Provide the [x, y] coordinate of the cell's center where the given text is located.  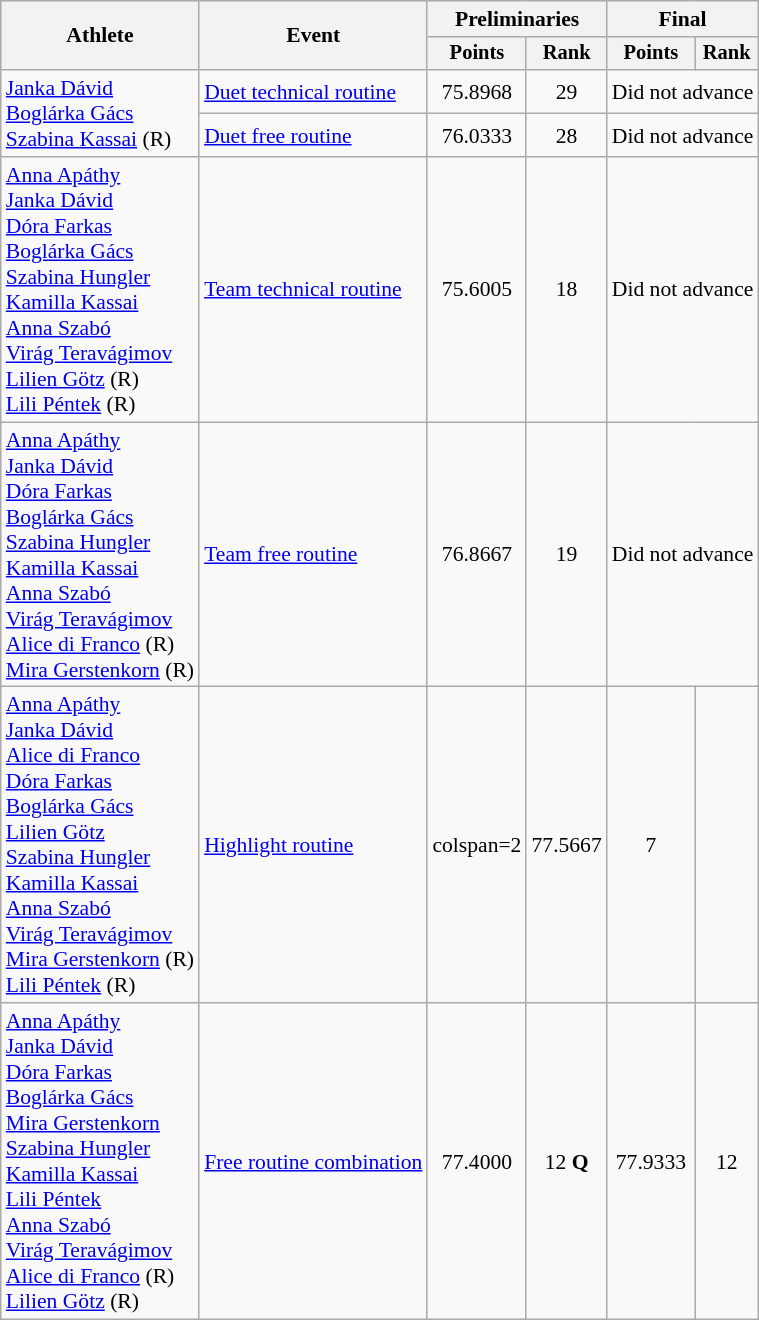
Duet technical routine [313, 92]
75.8968 [476, 92]
18 [566, 290]
Duet free routine [313, 136]
Anna ApáthyJanka DávidDóra FarkasBoglárka GácsSzabina HunglerKamilla KassaiAnna SzabóVirág TeravágimovLilien Götz (R)Lili Péntek (R) [100, 290]
76.0333 [476, 136]
Janka DávidBoglárka GácsSzabina Kassai (R) [100, 114]
Event [313, 36]
75.6005 [476, 290]
28 [566, 136]
77.5667 [566, 845]
77.9333 [651, 1161]
Free routine combination [313, 1161]
29 [566, 92]
colspan=2 [476, 845]
7 [651, 845]
Team technical routine [313, 290]
Final [683, 19]
Preliminaries [516, 19]
Team free routine [313, 554]
19 [566, 554]
12 Q [566, 1161]
Anna ApáthyJanka DávidDóra FarkasBoglárka GácsSzabina HunglerKamilla KassaiAnna SzabóVirág TeravágimovAlice di Franco (R)Mira Gerstenkorn (R) [100, 554]
76.8667 [476, 554]
Highlight routine [313, 845]
12 [726, 1161]
77.4000 [476, 1161]
Athlete [100, 36]
